Extract the [X, Y] coordinate from the center of the cell holding the provided text.  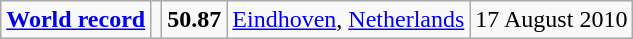
17 August 2010 [552, 20]
Eindhoven, Netherlands [348, 20]
World record [76, 20]
50.87 [194, 20]
